Scan for the cell matching the given text and deliver its (X, Y) coordinate at center. 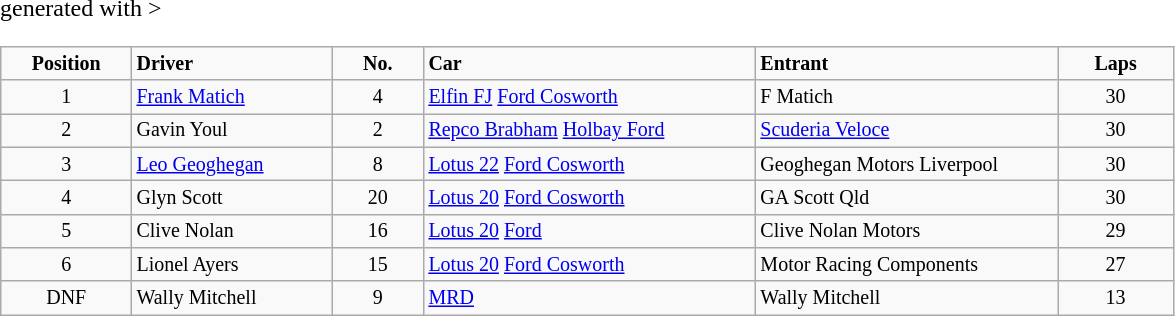
DNF (66, 298)
Car (590, 64)
Lionel Ayers (232, 264)
Scuderia Veloce (907, 130)
29 (1116, 230)
13 (1116, 298)
16 (378, 230)
Repco Brabham Holbay Ford (590, 130)
5 (66, 230)
Lotus 22 Ford Cosworth (590, 164)
Geoghegan Motors Liverpool (907, 164)
3 (66, 164)
Entrant (907, 64)
Laps (1116, 64)
Glyn Scott (232, 198)
Clive Nolan Motors (907, 230)
Position (66, 64)
Driver (232, 64)
Elfin FJ Ford Cosworth (590, 96)
Clive Nolan (232, 230)
27 (1116, 264)
No. (378, 64)
20 (378, 198)
Frank Matich (232, 96)
Leo Geoghegan (232, 164)
6 (66, 264)
8 (378, 164)
GA Scott Qld (907, 198)
Motor Racing Components (907, 264)
Gavin Youl (232, 130)
9 (378, 298)
F Matich (907, 96)
Lotus 20 Ford (590, 230)
1 (66, 96)
15 (378, 264)
MRD (590, 298)
